Search for the cell housing the specified text and yield its (X, Y) center coordinate. 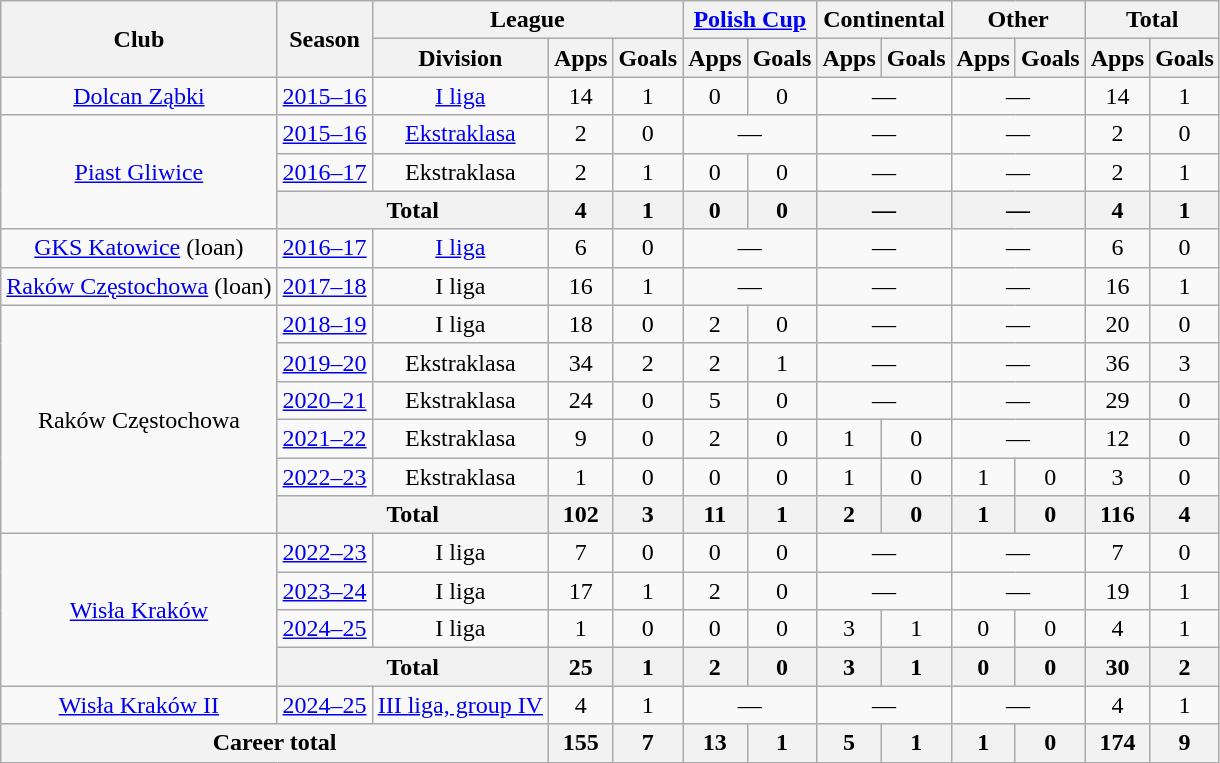
League (528, 20)
GKS Katowice (loan) (139, 248)
30 (1117, 667)
12 (1117, 438)
Division (460, 58)
Season (324, 39)
19 (1117, 591)
Dolcan Ząbki (139, 96)
25 (580, 667)
102 (580, 515)
24 (580, 400)
Club (139, 39)
29 (1117, 400)
2019–20 (324, 362)
11 (715, 515)
2021–22 (324, 438)
155 (580, 743)
20 (1117, 324)
Wisła Kraków (139, 610)
13 (715, 743)
Raków Częstochowa (loan) (139, 286)
36 (1117, 362)
III liga, group IV (460, 705)
Polish Cup (750, 20)
2020–21 (324, 400)
Continental (884, 20)
174 (1117, 743)
Piast Gliwice (139, 172)
17 (580, 591)
34 (580, 362)
2023–24 (324, 591)
Career total (275, 743)
116 (1117, 515)
2017–18 (324, 286)
Wisła Kraków II (139, 705)
Other (1018, 20)
2018–19 (324, 324)
Raków Częstochowa (139, 419)
18 (580, 324)
